Locate the cell with the specified text and output its [x, y] center coordinate. 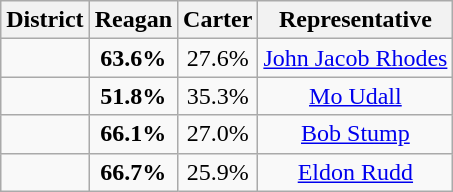
66.1% [133, 134]
Mo Udall [356, 96]
51.8% [133, 96]
27.6% [218, 58]
Bob Stump [356, 134]
Eldon Rudd [356, 172]
Representative [356, 20]
Carter [218, 20]
25.9% [218, 172]
John Jacob Rhodes [356, 58]
63.6% [133, 58]
66.7% [133, 172]
District [45, 20]
27.0% [218, 134]
35.3% [218, 96]
Reagan [133, 20]
